Return the [X, Y] coordinate for the center point of the cell that contains the specified text.  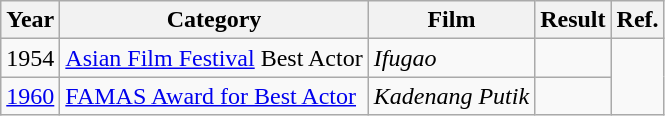
Ifugao [451, 58]
Result [573, 20]
Year [30, 20]
FAMAS Award for Best Actor [214, 96]
Category [214, 20]
Kadenang Putik [451, 96]
Asian Film Festival Best Actor [214, 58]
1960 [30, 96]
Film [451, 20]
1954 [30, 58]
Ref. [638, 20]
